Locate the cell with the specified text and output its (X, Y) center coordinate. 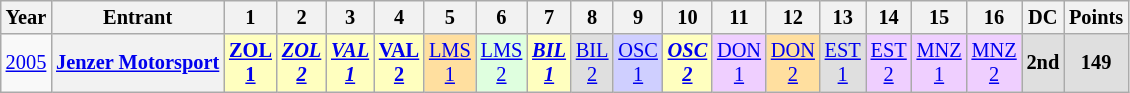
OSC1 (638, 63)
3 (350, 17)
2nd (1044, 63)
DON1 (739, 63)
LMS2 (502, 63)
2 (302, 17)
EST1 (843, 63)
ZOL2 (302, 63)
16 (994, 17)
Year (26, 17)
13 (843, 17)
Jenzer Motorsport (138, 63)
149 (1096, 63)
15 (940, 17)
Entrant (138, 17)
MNZ2 (994, 63)
6 (502, 17)
DON2 (793, 63)
VAL1 (350, 63)
7 (549, 17)
5 (450, 17)
14 (889, 17)
BIL1 (549, 63)
ZOL1 (250, 63)
9 (638, 17)
4 (399, 17)
EST2 (889, 63)
11 (739, 17)
12 (793, 17)
MNZ1 (940, 63)
BIL2 (592, 63)
Points (1096, 17)
DC (1044, 17)
1 (250, 17)
8 (592, 17)
2005 (26, 63)
LMS1 (450, 63)
OSC2 (688, 63)
VAL2 (399, 63)
10 (688, 17)
